Extract the (x, y) coordinate from the center of the cell holding the provided text.  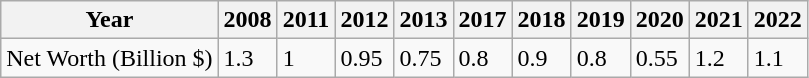
2019 (600, 20)
0.95 (364, 58)
1.2 (718, 58)
0.75 (424, 58)
Net Worth (Billion $) (110, 58)
0.55 (660, 58)
2013 (424, 20)
2011 (306, 20)
1 (306, 58)
2012 (364, 20)
2021 (718, 20)
1.1 (778, 58)
0.9 (542, 58)
2008 (248, 20)
Year (110, 20)
2017 (482, 20)
1.3 (248, 58)
2022 (778, 20)
2018 (542, 20)
2020 (660, 20)
